Return [X, Y] of the center of cell containing provided text 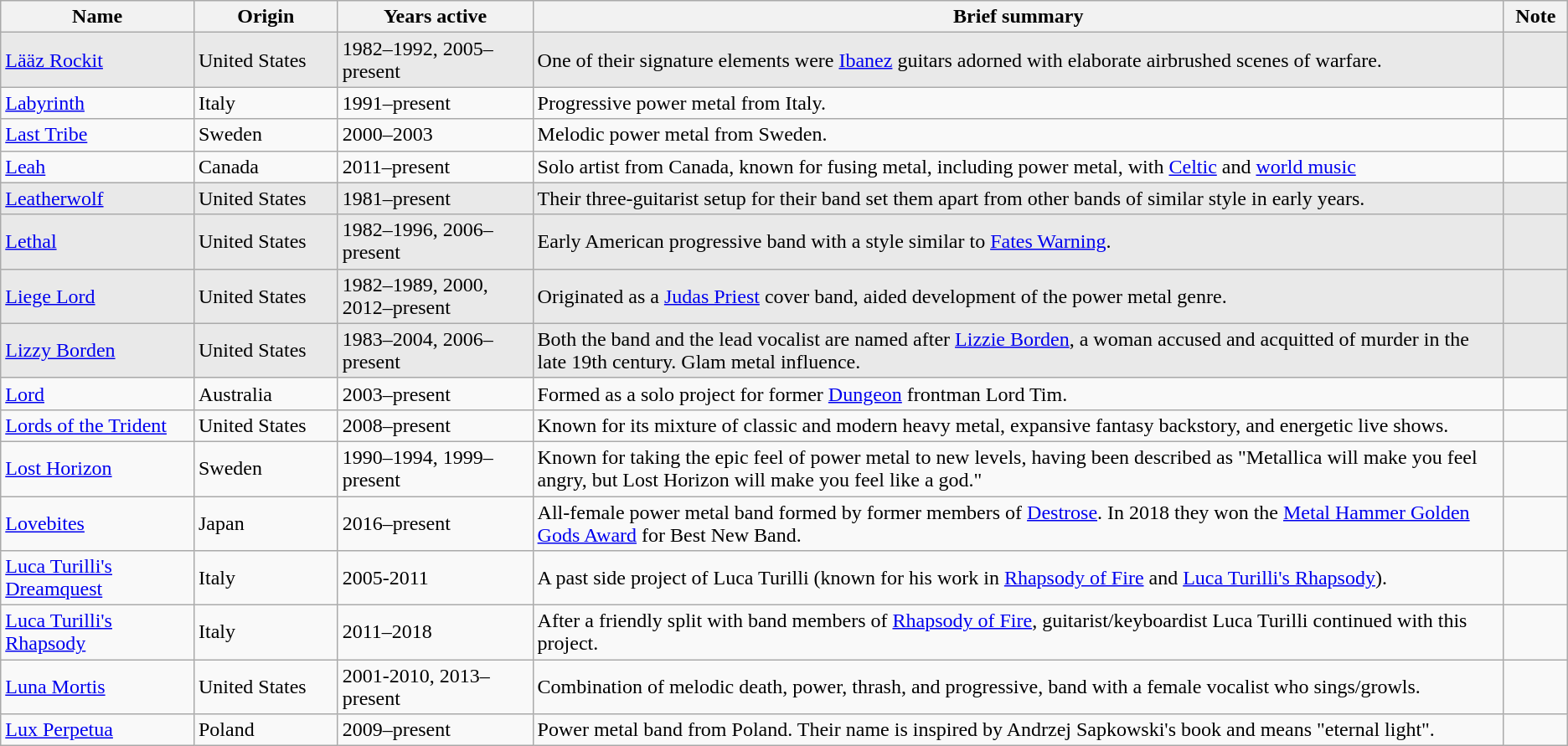
Early American progressive band with a style similar to Fates Warning. [1019, 241]
A past side project of Luca Turilli (known for his work in Rhapsody of Fire and Luca Turilli's Rhapsody). [1019, 578]
Luca Turilli's Rhapsody [97, 633]
Leatherwolf [97, 198]
One of their signature elements were Ibanez guitars adorned with elaborate airbrushed scenes of warfare. [1019, 60]
1983–2004, 2006–present [436, 350]
Solo artist from Canada, known for fusing metal, including power metal, with Celtic and world music [1019, 167]
Lords of the Trident [97, 425]
Liege Lord [97, 296]
2000–2003 [436, 135]
1982–1992, 2005–present [436, 60]
1981–present [436, 198]
1982–1989, 2000, 2012–present [436, 296]
Known for its mixture of classic and modern heavy metal, expansive fantasy backstory, and energetic live shows. [1019, 425]
Poland [266, 730]
Combination of melodic death, power, thrash, and progressive, band with a female vocalist who sings/growls. [1019, 687]
Note [1535, 17]
Origin [266, 17]
Lethal [97, 241]
Power metal band from Poland. Their name is inspired by Andrzej Sapkowski's book and means "eternal light". [1019, 730]
Lääz Rockit [97, 60]
1982–1996, 2006–present [436, 241]
2008–present [436, 425]
Their three-guitarist setup for their band set them apart from other bands of similar style in early years. [1019, 198]
Melodic power metal from Sweden. [1019, 135]
Formed as a solo project for former Dungeon frontman Lord Tim. [1019, 394]
Brief summary [1019, 17]
Progressive power metal from Italy. [1019, 103]
Lost Horizon [97, 469]
Last Tribe [97, 135]
Lizzy Borden [97, 350]
Originated as a Judas Priest cover band, aided development of the power metal genre. [1019, 296]
Luca Turilli's Dreamquest [97, 578]
2005-2011 [436, 578]
2016–present [436, 522]
1991–present [436, 103]
Canada [266, 167]
Lord [97, 394]
2003–present [436, 394]
All-female power metal band formed by former members of Destrose. In 2018 they won the Metal Hammer Golden Gods Award for Best New Band. [1019, 522]
1990–1994, 1999–present [436, 469]
Name [97, 17]
Leah [97, 167]
Japan [266, 522]
After a friendly split with band members of Rhapsody of Fire, guitarist/keyboardist Luca Turilli continued with this project. [1019, 633]
2011–present [436, 167]
Lovebites [97, 522]
Australia [266, 394]
2009–present [436, 730]
2011–2018 [436, 633]
Years active [436, 17]
Luna Mortis [97, 687]
2001-2010, 2013–present [436, 687]
Lux Perpetua [97, 730]
Labyrinth [97, 103]
